Identify which cell holds the provided text, then report its (X, Y) central coordinate. 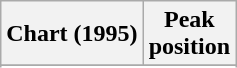
Chart (1995) (72, 34)
Peakposition (189, 34)
